Return the (X, Y) coordinate for the center point of the cell that contains the specified text.  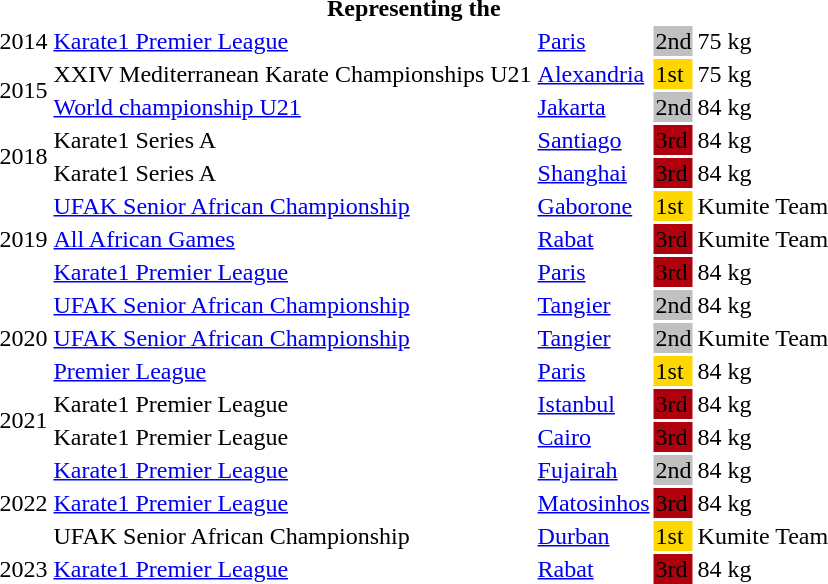
Premier League (292, 371)
Gaborone (594, 206)
Alexandria (594, 74)
Shanghai (594, 173)
Durban (594, 536)
All African Games (292, 239)
Jakarta (594, 107)
Fujairah (594, 470)
Santiago (594, 140)
Istanbul (594, 404)
World championship U21 (292, 107)
Cairo (594, 437)
Matosinhos (594, 503)
XXIV Mediterranean Karate Championships U21 (292, 74)
